Identify which cell holds the provided text, then report its (X, Y) central coordinate. 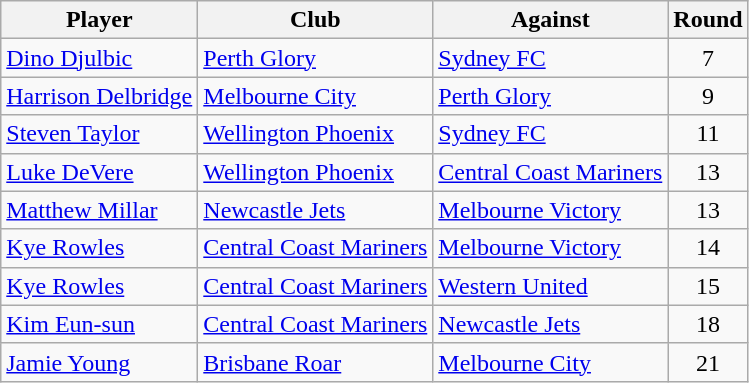
7 (708, 58)
21 (708, 362)
14 (708, 248)
Harrison Delbridge (100, 96)
Round (708, 20)
Kim Eun-sun (100, 324)
Club (316, 20)
9 (708, 96)
Luke DeVere (100, 172)
Player (100, 20)
11 (708, 134)
18 (708, 324)
Western United (550, 286)
Brisbane Roar (316, 362)
15 (708, 286)
Against (550, 20)
Matthew Millar (100, 210)
Jamie Young (100, 362)
Dino Djulbic (100, 58)
Steven Taylor (100, 134)
